Detect which cell encompasses the target text, then output its (X, Y) center coordinate. 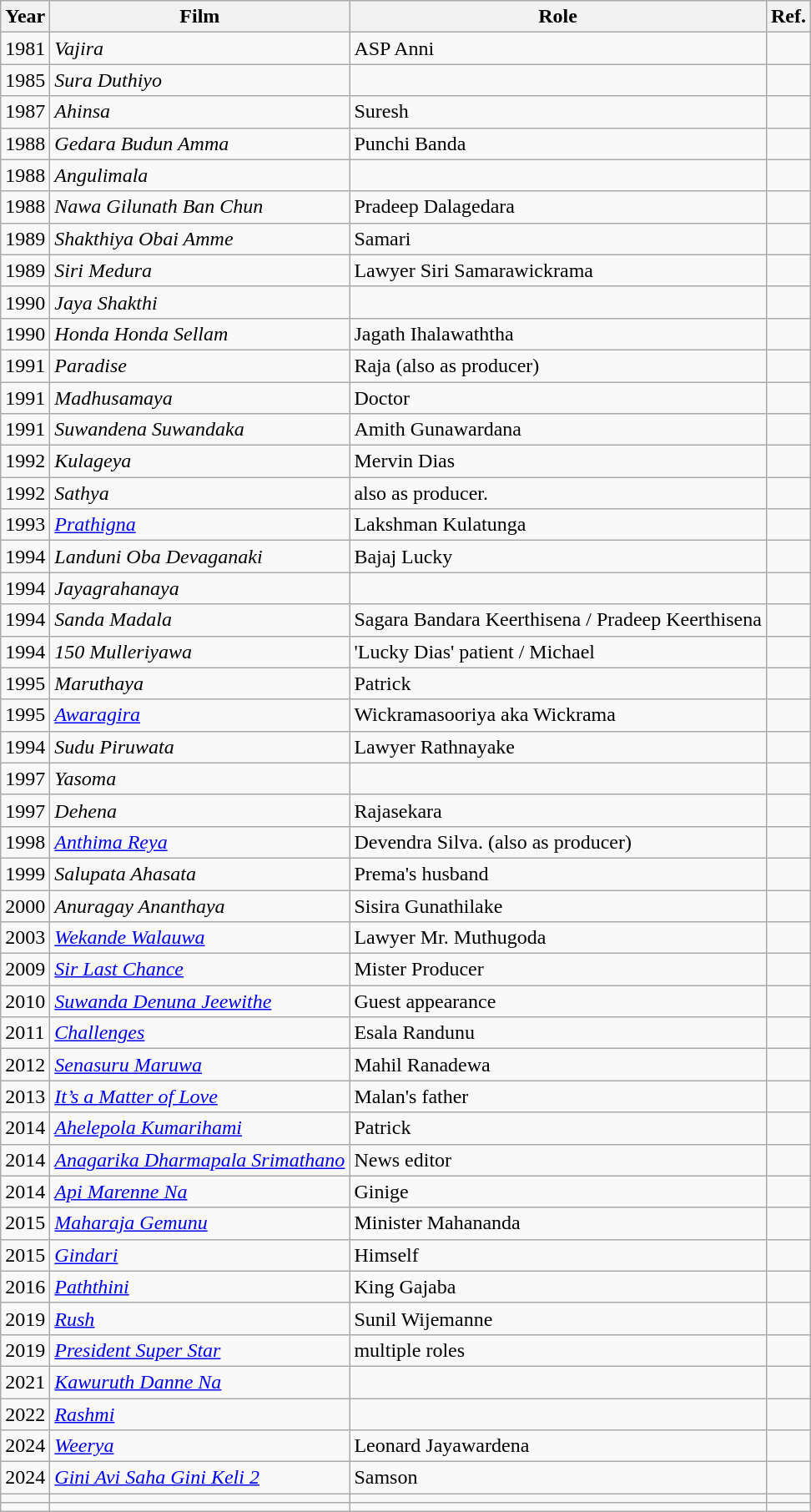
Lawyer Siri Samarawickrama (558, 270)
Wickramasooriya aka Wickrama (558, 715)
Minister Mahananda (558, 1223)
Guest appearance (558, 1001)
Maharaja Gemunu (200, 1223)
2013 (25, 1096)
Salupata Ahasata (200, 874)
Role (558, 17)
Prathigna (200, 525)
2021 (25, 1382)
Weerya (200, 1446)
Devendra Silva. (also as producer) (558, 842)
Pradeep Dalagedara (558, 207)
News editor (558, 1160)
Ginige (558, 1192)
Rashmi (200, 1414)
Paththini (200, 1287)
Samson (558, 1478)
2016 (25, 1287)
2011 (25, 1033)
Gindari (200, 1255)
Sisira Gunathilake (558, 905)
Leonard Jayawardena (558, 1446)
Angulimala (200, 175)
Rajasekara (558, 810)
Jaya Shakthi (200, 302)
Amith Gunawardana (558, 430)
Lawyer Rathnayake (558, 747)
Anuragay Ananthaya (200, 905)
Film (200, 17)
Ref. (788, 17)
multiple roles (558, 1350)
Gedara Budun Amma (200, 144)
Suresh (558, 112)
Ahinsa (200, 112)
Vajira (200, 48)
Anagarika Dharmapala Srimathano (200, 1160)
Mahil Ranadewa (558, 1065)
2010 (25, 1001)
Sura Duthiyo (200, 80)
'Lucky Dias' patient / Michael (558, 652)
2022 (25, 1414)
Doctor (558, 398)
Lawyer Mr. Muthugoda (558, 938)
Api Marenne Na (200, 1192)
Sir Last Chance (200, 970)
Suwandena Suwandaka (200, 430)
Paradise (200, 365)
Gini Avi Saha Gini Keli 2 (200, 1478)
1999 (25, 874)
Sunil Wijemanne (558, 1318)
Yasoma (200, 779)
Awaragira (200, 715)
Himself (558, 1255)
150 Mulleriyawa (200, 652)
Landuni Oba Devaganaki (200, 557)
Nawa Gilunath Ban Chun (200, 207)
1987 (25, 112)
Mervin Dias (558, 461)
Senasuru Maruwa (200, 1065)
ASP Anni (558, 48)
Sudu Piruwata (200, 747)
Lakshman Kulatunga (558, 525)
Punchi Banda (558, 144)
Ahelepola Kumarihami (200, 1128)
also as producer. (558, 493)
2000 (25, 905)
Shakthiya Obai Amme (200, 239)
Malan's father (558, 1096)
Rush (200, 1318)
Year (25, 17)
Samari (558, 239)
Siri Medura (200, 270)
Sanda Madala (200, 620)
Anthima Reya (200, 842)
Dehena (200, 810)
2009 (25, 970)
It’s a Matter of Love (200, 1096)
Mister Producer (558, 970)
Esala Randunu (558, 1033)
1993 (25, 525)
Prema's husband (558, 874)
Jayagrahanaya (200, 588)
Honda Honda Sellam (200, 334)
1981 (25, 48)
King Gajaba (558, 1287)
President Super Star (200, 1350)
Kawuruth Danne Na (200, 1382)
Maruthaya (200, 683)
Kulageya (200, 461)
Suwanda Denuna Jeewithe (200, 1001)
Sathya (200, 493)
2012 (25, 1065)
Bajaj Lucky (558, 557)
Wekande Walauwa (200, 938)
Raja (also as producer) (558, 365)
2003 (25, 938)
Challenges (200, 1033)
Sagara Bandara Keerthisena / Pradeep Keerthisena (558, 620)
1985 (25, 80)
1998 (25, 842)
Jagath Ihalawaththa (558, 334)
Madhusamaya (200, 398)
